Detect which cell encompasses the target text, then output its (x, y) center coordinate. 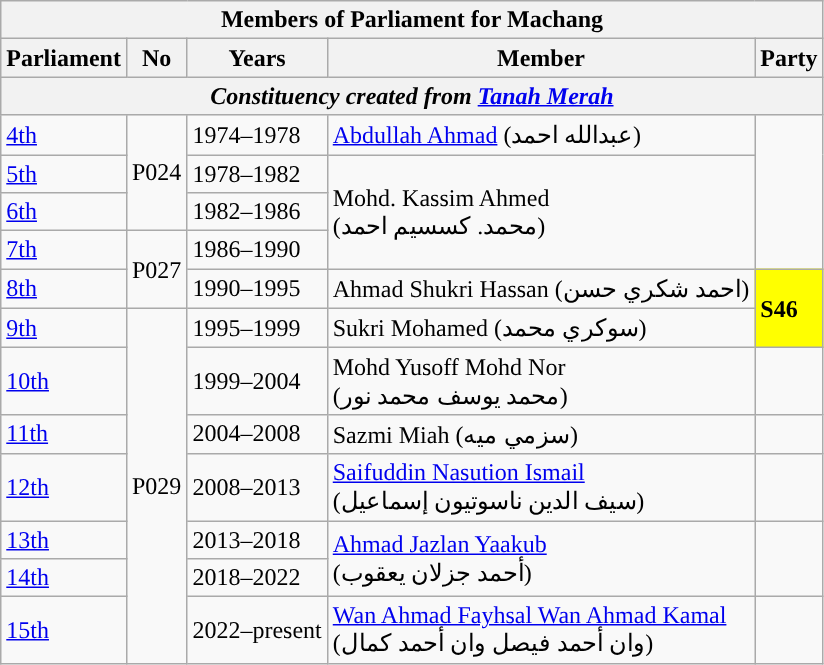
1982–1986 (257, 212)
5th (64, 173)
10th (64, 382)
14th (64, 578)
15th (64, 630)
12th (64, 488)
8th (64, 289)
Ahmad Shukri Hassan (احمد شكري حسن) (541, 289)
Member (541, 58)
1974–1978 (257, 135)
Sukri Mohamed (سوكري محمد) (541, 328)
Ahmad Jazlan Yaakub (أحمد جزلان يعقوب) (541, 558)
Years (257, 58)
1995–1999 (257, 328)
Sazmi Miah (سزمي ميه) (541, 434)
4th (64, 135)
Saifuddin Nasution Ismail (سيف الدين ناسوتيون إسماعيل) (541, 488)
1986–1990 (257, 250)
2022–present (257, 630)
2008–2013 (257, 488)
11th (64, 434)
P029 (156, 486)
Members of Parliament for Machang (412, 20)
P027 (156, 270)
P024 (156, 173)
Mohd Yusoff Mohd Nor (محمد يوسف محمد نور) (541, 382)
Parliament (64, 58)
2004–2008 (257, 434)
2018–2022 (257, 578)
1978–1982 (257, 173)
1999–2004 (257, 382)
Party (789, 58)
13th (64, 539)
No (156, 58)
2013–2018 (257, 539)
Mohd. Kassim Ahmed (محمد. كسسيم احمد) (541, 211)
Constituency created from Tanah Merah (412, 96)
1990–1995 (257, 289)
6th (64, 212)
7th (64, 250)
Abdullah Ahmad (عبدالله احمد) (541, 135)
S46 (789, 308)
Wan Ahmad Fayhsal Wan Ahmad Kamal (وان أحمد فيصل وان أحمد کمال) (541, 630)
9th (64, 328)
